Return [x, y] of the center of cell containing provided text 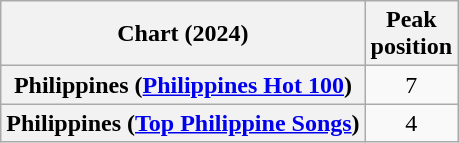
Chart (2024) [183, 34]
Philippines (Philippines Hot 100) [183, 85]
Philippines (Top Philippine Songs) [183, 123]
7 [411, 85]
Peakposition [411, 34]
4 [411, 123]
